Determine the [x, y] coordinate at the center of the cell enclosing the given text.  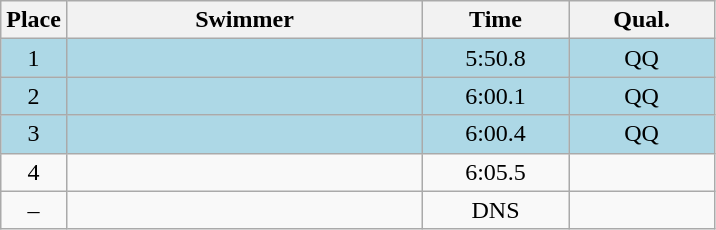
Swimmer [244, 20]
3 [34, 134]
– [34, 210]
6:05.5 [496, 172]
2 [34, 96]
5:50.8 [496, 58]
6:00.4 [496, 134]
Time [496, 20]
DNS [496, 210]
4 [34, 172]
Qual. [642, 20]
1 [34, 58]
Place [34, 20]
6:00.1 [496, 96]
